Identify which cell holds the provided text, then report its [X, Y] central coordinate. 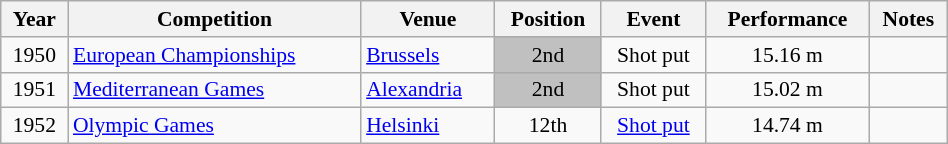
1950 [34, 55]
15.02 m [788, 90]
Notes [908, 19]
12th [548, 126]
15.16 m [788, 55]
Performance [788, 19]
1952 [34, 126]
14.74 m [788, 126]
1951 [34, 90]
Venue [428, 19]
Year [34, 19]
Mediterranean Games [214, 90]
Event [653, 19]
Alexandria [428, 90]
Brussels [428, 55]
Helsinki [428, 126]
Competition [214, 19]
European Championships [214, 55]
Olympic Games [214, 126]
Position [548, 19]
